Return the (x, y) coordinate for the center point of the cell that contains the specified text.  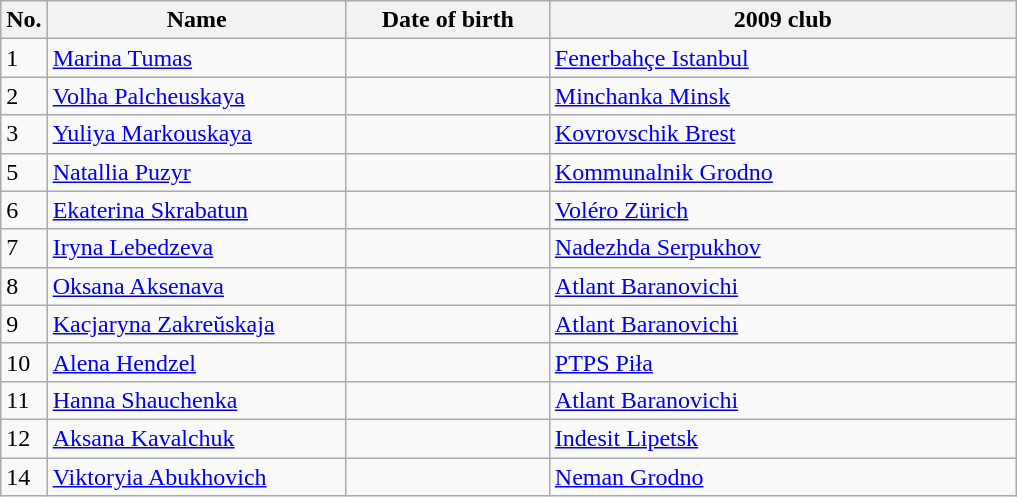
12 (24, 438)
Minchanka Minsk (782, 96)
Ekaterina Skrabatun (196, 210)
Alena Hendzel (196, 362)
11 (24, 400)
6 (24, 210)
Yuliya Markouskaya (196, 134)
10 (24, 362)
3 (24, 134)
Iryna Lebedzeva (196, 248)
Indesit Lipetsk (782, 438)
Voléro Zürich (782, 210)
Kovrovschik Brest (782, 134)
2 (24, 96)
Marina Tumas (196, 58)
Name (196, 20)
Date of birth (448, 20)
No. (24, 20)
Natallia Puzyr (196, 172)
Hanna Shauchenka (196, 400)
2009 club (782, 20)
Kacjaryna Zakreŭskaja (196, 324)
7 (24, 248)
14 (24, 477)
Volha Palcheuskaya (196, 96)
Nadezhda Serpukhov (782, 248)
8 (24, 286)
Neman Grodno (782, 477)
Viktoryia Abukhovich (196, 477)
Kommunalnik Grodno (782, 172)
9 (24, 324)
PTPS Piła (782, 362)
Oksana Aksenava (196, 286)
1 (24, 58)
Aksana Kavalchuk (196, 438)
Fenerbahçe Istanbul (782, 58)
5 (24, 172)
